Identify which cell holds the provided text, then report its (X, Y) central coordinate. 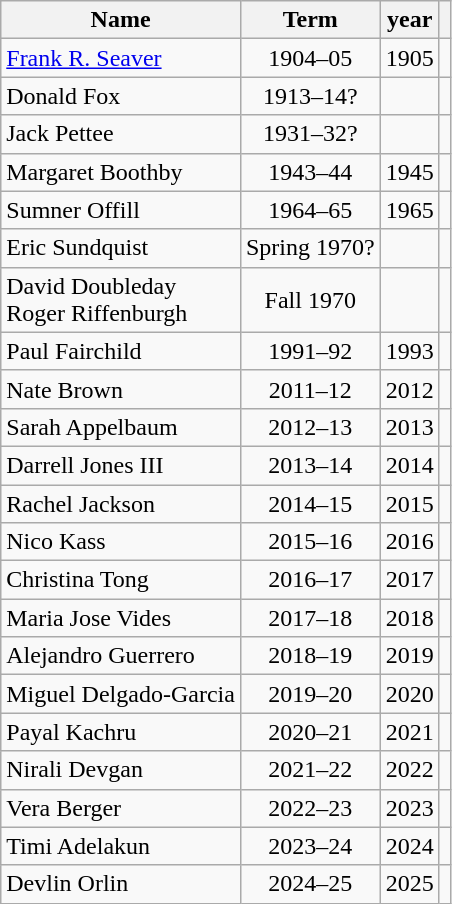
2019–20 (310, 694)
2020–21 (310, 732)
2013 (410, 427)
Vera Berger (121, 808)
2022–23 (310, 808)
2012–13 (310, 427)
Fall 1970 (310, 300)
1991–92 (310, 351)
Maria Jose Vides (121, 618)
Jack Pettee (121, 134)
1943–44 (310, 172)
Payal Kachru (121, 732)
year (410, 20)
2018–19 (310, 656)
Alejandro Guerrero (121, 656)
Devlin Orlin (121, 884)
Paul Fairchild (121, 351)
2020 (410, 694)
2019 (410, 656)
2015 (410, 503)
1964–65 (310, 210)
Donald Fox (121, 96)
Rachel Jackson (121, 503)
Margaret Boothby (121, 172)
1913–14? (310, 96)
Name (121, 20)
1931–32? (310, 134)
2021–22 (310, 770)
2014 (410, 465)
2024 (410, 846)
2024–25 (310, 884)
2017 (410, 580)
Timi Adelakun (121, 846)
2011–12 (310, 389)
Term (310, 20)
Nate Brown (121, 389)
2025 (410, 884)
2023–24 (310, 846)
1965 (410, 210)
Nico Kass (121, 542)
2016 (410, 542)
Miguel Delgado-Garcia (121, 694)
2014–15 (310, 503)
2016–17 (310, 580)
1993 (410, 351)
2023 (410, 808)
2021 (410, 732)
Frank R. Seaver (121, 58)
Spring 1970? (310, 248)
2022 (410, 770)
1945 (410, 172)
1904–05 (310, 58)
2015–16 (310, 542)
2017–18 (310, 618)
Christina Tong (121, 580)
2013–14 (310, 465)
2012 (410, 389)
1905 (410, 58)
Darrell Jones III (121, 465)
Sumner Offill (121, 210)
Nirali Devgan (121, 770)
Sarah Appelbaum (121, 427)
Eric Sundquist (121, 248)
David DoubledayRoger Riffenburgh (121, 300)
2018 (410, 618)
